Provide the (X, Y) coordinate of the cell's center where the given text is located.  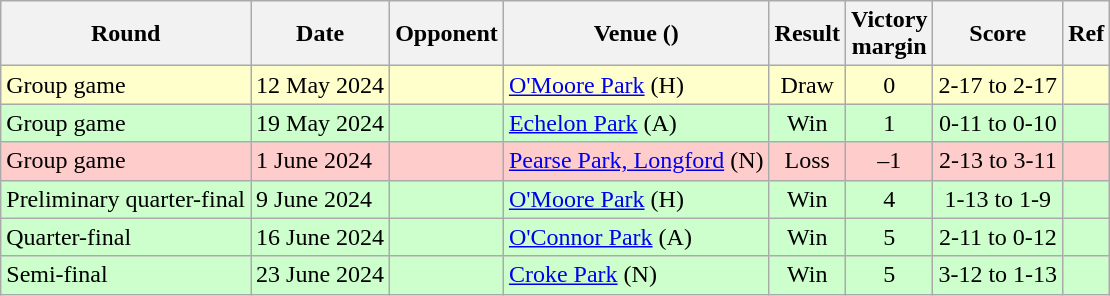
2-17 to 2-17 (998, 85)
9 June 2024 (320, 199)
Echelon Park (A) (636, 123)
Result (807, 34)
Round (126, 34)
2-11 to 0-12 (998, 237)
1 June 2024 (320, 161)
Croke Park (N) (636, 275)
Date (320, 34)
Draw (807, 85)
Loss (807, 161)
12 May 2024 (320, 85)
0 (888, 85)
Semi-final (126, 275)
2-13 to 3-11 (998, 161)
Preliminary quarter-final (126, 199)
1-13 to 1-9 (998, 199)
Score (998, 34)
1 (888, 123)
Opponent (447, 34)
3-12 to 1-13 (998, 275)
–1 (888, 161)
23 June 2024 (320, 275)
Victorymargin (888, 34)
Pearse Park, Longford (N) (636, 161)
O'Connor Park (A) (636, 237)
16 June 2024 (320, 237)
4 (888, 199)
19 May 2024 (320, 123)
Quarter-final (126, 237)
0-11 to 0-10 (998, 123)
Venue () (636, 34)
Ref (1086, 34)
